Detect which cell encompasses the target text, then output its [X, Y] center coordinate. 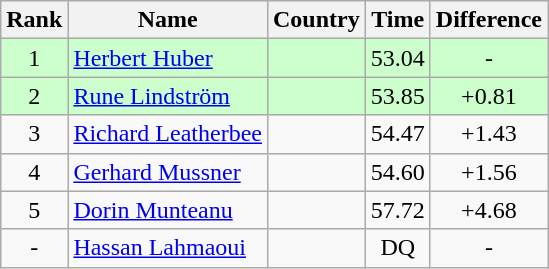
4 [34, 172]
+1.56 [488, 172]
+1.43 [488, 134]
+0.81 [488, 96]
53.04 [398, 58]
Country [316, 20]
Rank [34, 20]
Difference [488, 20]
5 [34, 210]
Rune Lindström [168, 96]
54.60 [398, 172]
54.47 [398, 134]
57.72 [398, 210]
+4.68 [488, 210]
3 [34, 134]
53.85 [398, 96]
Dorin Munteanu [168, 210]
Hassan Lahmaoui [168, 248]
DQ [398, 248]
Herbert Huber [168, 58]
Time [398, 20]
2 [34, 96]
1 [34, 58]
Name [168, 20]
Gerhard Mussner [168, 172]
Richard Leatherbee [168, 134]
